Detect which cell encompasses the target text, then output its (x, y) center coordinate. 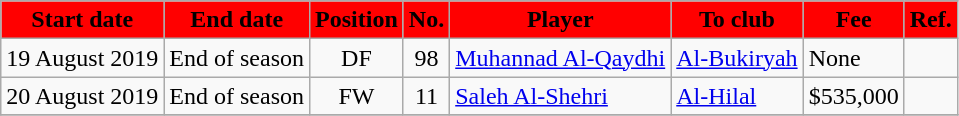
Position (357, 20)
98 (426, 58)
None (854, 58)
Saleh Al-Shehri (560, 96)
DF (357, 58)
20 August 2019 (82, 96)
Al-Hilal (737, 96)
Ref. (930, 20)
19 August 2019 (82, 58)
Start date (82, 20)
Al-Bukiryah (737, 58)
11 (426, 96)
Fee (854, 20)
To club (737, 20)
Player (560, 20)
FW (357, 96)
Muhannad Al-Qaydhi (560, 58)
No. (426, 20)
End date (237, 20)
$535,000 (854, 96)
